Determine the (x, y) coordinate at the center of the cell enclosing the given text.  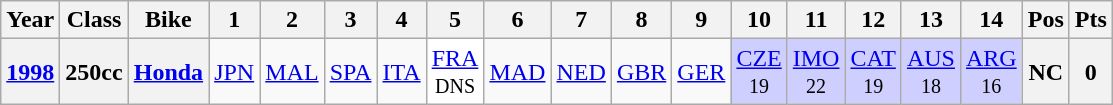
250cc (94, 72)
CZE19 (759, 72)
ITA (402, 72)
8 (641, 20)
IMO22 (816, 72)
1998 (30, 72)
NED (581, 72)
0 (1090, 72)
Honda (168, 72)
JPN (234, 72)
CAT19 (873, 72)
GBR (641, 72)
7 (581, 20)
FRADNS (455, 72)
1 (234, 20)
2 (292, 20)
Pts (1090, 20)
SPA (350, 72)
MAL (292, 72)
NC (1046, 72)
Year (30, 20)
Pos (1046, 20)
10 (759, 20)
3 (350, 20)
Class (94, 20)
11 (816, 20)
AUS18 (930, 72)
14 (991, 20)
9 (702, 20)
6 (518, 20)
Bike (168, 20)
ARG16 (991, 72)
5 (455, 20)
12 (873, 20)
MAD (518, 72)
4 (402, 20)
GER (702, 72)
13 (930, 20)
